Extract the [X, Y] coordinate from the center of the cell holding the provided text.  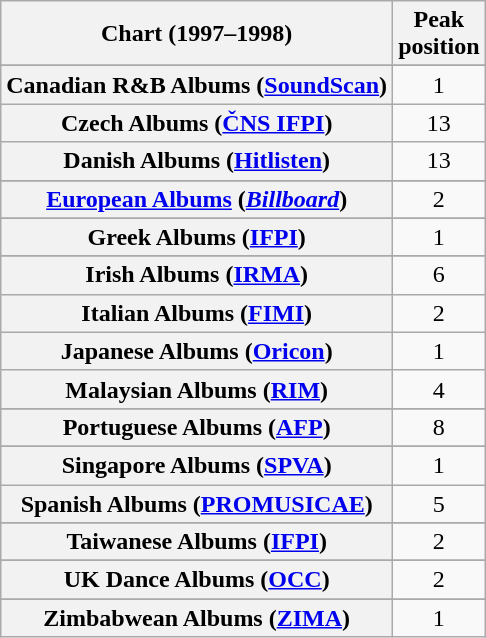
Czech Albums (ČNS IFPI) [197, 123]
Taiwanese Albums (IFPI) [197, 542]
Spanish Albums (PROMUSICAE) [197, 503]
Danish Albums (Hitlisten) [197, 161]
Italian Albums (FIMI) [197, 313]
Peakposition [439, 34]
UK Dance Albums (OCC) [197, 580]
Irish Albums (IRMA) [197, 275]
8 [439, 427]
Chart (1997–1998) [197, 34]
Portuguese Albums (AFP) [197, 427]
Zimbabwean Albums (ZIMA) [197, 618]
European Albums (Billboard) [197, 199]
Japanese Albums (Oricon) [197, 351]
Singapore Albums (SPVA) [197, 465]
4 [439, 389]
Greek Albums (IFPI) [197, 237]
Malaysian Albums (RIM) [197, 389]
6 [439, 275]
5 [439, 503]
Canadian R&B Albums (SoundScan) [197, 85]
